From the cell containing the given text, extract its center point as (x, y) coordinate. 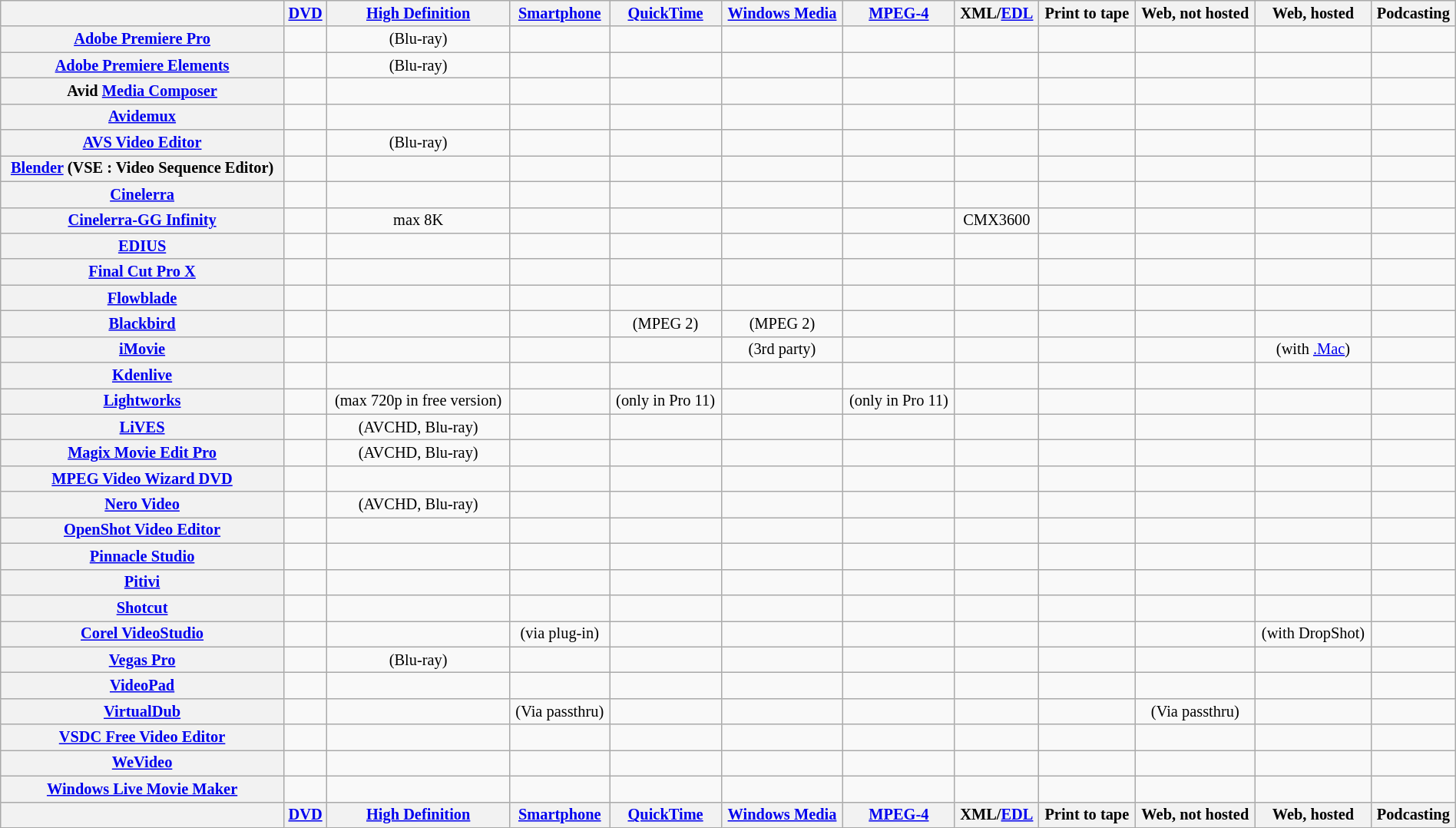
(with DropShot) (1313, 634)
VideoPad (143, 685)
(max 720p in free version) (419, 401)
Lightworks (143, 401)
OpenShot Video Editor (143, 530)
Cinelerra (143, 194)
AVS Video Editor (143, 143)
Kdenlive (143, 376)
Magix Movie Edit Pro (143, 452)
EDIUS (143, 246)
CMX3600 (997, 220)
Nero Video (143, 505)
max 8K (419, 220)
MPEG Video Wizard DVD (143, 479)
Vegas Pro (143, 660)
Avidemux (143, 117)
Adobe Premiere Pro (143, 39)
WeVideo (143, 763)
VirtualDub (143, 711)
LiVES (143, 427)
Corel VideoStudio (143, 634)
VSDC Free Video Editor (143, 737)
Shotcut (143, 608)
Blackbird (143, 323)
Pinnacle Studio (143, 556)
Windows Live Movie Maker (143, 789)
(via plug-in) (560, 634)
Final Cut Pro X (143, 272)
Pitivi (143, 582)
iMovie (143, 349)
Adobe Premiere Elements (143, 65)
(3rd party) (782, 349)
Cinelerra-GG Infinity (143, 220)
Avid Media Composer (143, 91)
(with .Mac) (1313, 349)
Flowblade (143, 298)
Blender (VSE : Video Sequence Editor) (143, 168)
